Search for the cell housing the specified text and yield its [x, y] center coordinate. 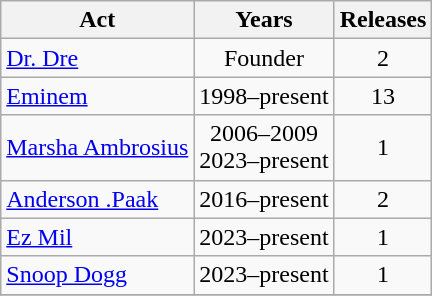
Anderson .Paak [98, 199]
Marsha Ambrosius [98, 148]
Releases [383, 20]
Ez Mil [98, 237]
Eminem [98, 96]
Act [98, 20]
2006–20092023–present [264, 148]
Dr. Dre [98, 58]
Founder [264, 58]
1998–present [264, 96]
Years [264, 20]
Snoop Dogg [98, 275]
13 [383, 96]
2016–present [264, 199]
